Pinpoint the cell where the given text exists, returning its [x, y] midpoint coordinate. 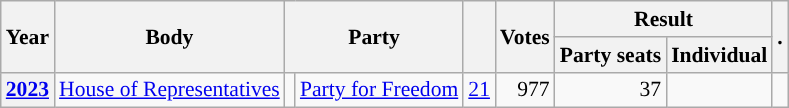
House of Representatives [170, 90]
977 [525, 90]
Party for Freedom [379, 90]
2023 [28, 90]
Party seats [610, 55]
Individual [719, 55]
. [780, 36]
Party [374, 36]
Year [28, 36]
37 [610, 90]
Votes [525, 36]
Result [664, 19]
21 [479, 90]
Body [170, 36]
